Detect which cell encompasses the target text, then output its [X, Y] center coordinate. 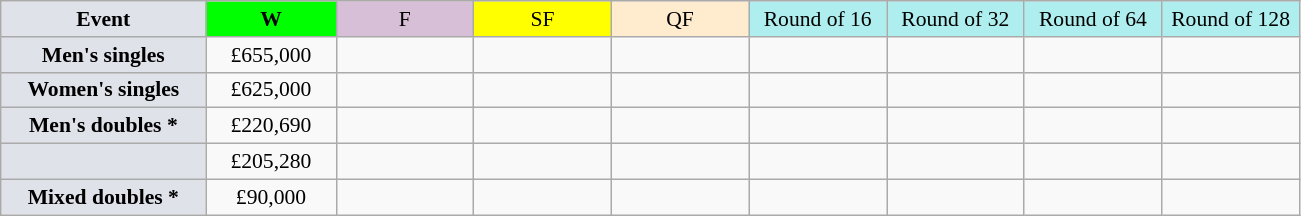
£655,000 [271, 55]
Round of 64 [1093, 19]
F [405, 19]
£90,000 [271, 197]
£220,690 [271, 126]
Event [104, 19]
QF [680, 19]
SF [543, 19]
Round of 128 [1231, 19]
Mixed doubles * [104, 197]
£205,280 [271, 162]
Round of 16 [818, 19]
Men's singles [104, 55]
Round of 32 [955, 19]
Men's doubles * [104, 126]
W [271, 19]
Women's singles [104, 90]
£625,000 [271, 90]
